Search for the cell housing the specified text and yield its (x, y) center coordinate. 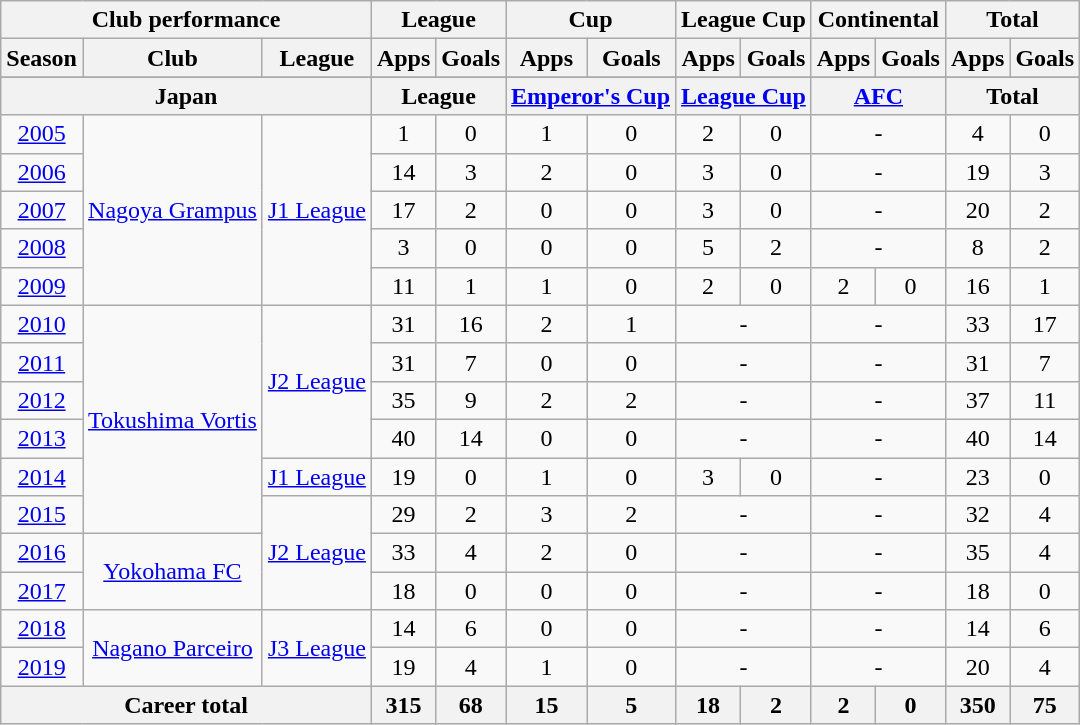
75 (1045, 705)
Emperor's Cup (591, 96)
AFC (878, 96)
Yokohama FC (172, 572)
2014 (42, 477)
2011 (42, 362)
Season (42, 58)
2012 (42, 400)
315 (403, 705)
2009 (42, 286)
2017 (42, 591)
32 (977, 515)
15 (547, 705)
Club (172, 58)
2006 (42, 172)
2016 (42, 553)
2013 (42, 438)
Club performance (186, 20)
2015 (42, 515)
2019 (42, 667)
2008 (42, 248)
J3 League (316, 648)
Continental (878, 20)
Nagoya Grampus (172, 210)
29 (403, 515)
2018 (42, 629)
2007 (42, 210)
2005 (42, 134)
9 (471, 400)
Cup (591, 20)
23 (977, 477)
Nagano Parceiro (172, 648)
2010 (42, 324)
350 (977, 705)
8 (977, 248)
Career total (186, 705)
68 (471, 705)
Japan (186, 96)
Tokushima Vortis (172, 419)
37 (977, 400)
